Return the (X, Y) coordinate for the center point of the cell that contains the specified text.  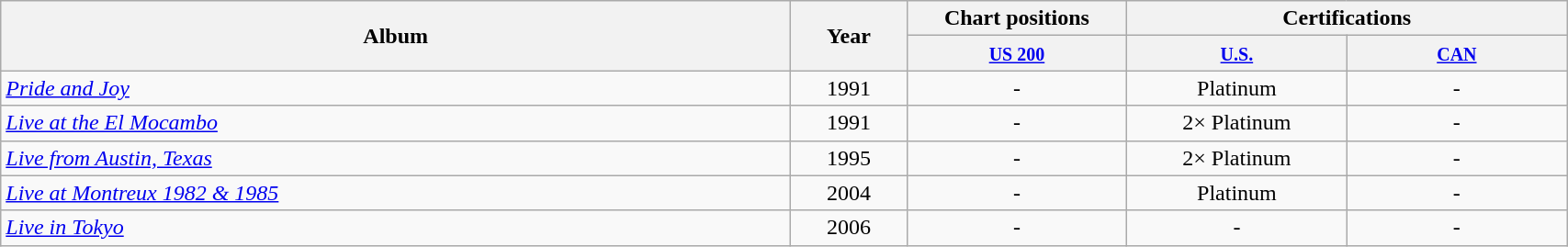
2004 (849, 193)
Live in Tokyo (396, 228)
2006 (849, 228)
Album (396, 36)
Chart positions (1016, 18)
US 200 (1016, 53)
Live at the El Mocambo (396, 123)
U.S. (1236, 53)
CAN (1457, 53)
Certifications (1347, 18)
Live at Montreux 1982 & 1985 (396, 193)
Pride and Joy (396, 88)
Live from Austin, Texas (396, 158)
Year (849, 36)
1995 (849, 158)
